Identify which cell holds the provided text, then report its (x, y) central coordinate. 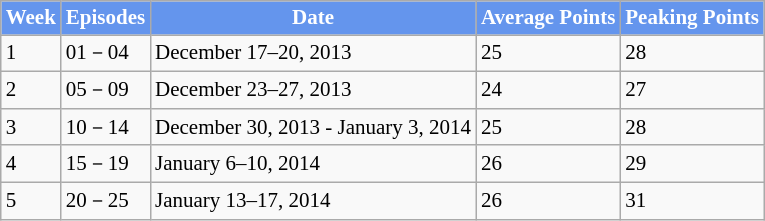
January 13–17, 2014 (313, 200)
3 (31, 126)
Week (31, 18)
5 (31, 200)
January 6–10, 2014 (313, 164)
15－19 (106, 164)
01－04 (106, 54)
Average Points (548, 18)
24 (548, 90)
2 (31, 90)
Episodes (106, 18)
20－25 (106, 200)
10－14 (106, 126)
4 (31, 164)
05－09 (106, 90)
Date (313, 18)
29 (692, 164)
27 (692, 90)
Peaking Points (692, 18)
December 17–20, 2013 (313, 54)
December 23–27, 2013 (313, 90)
December 30, 2013 - January 3, 2014 (313, 126)
31 (692, 200)
1 (31, 54)
